Find where the given text appears and provide that cell's center as (x, y) coordinate. 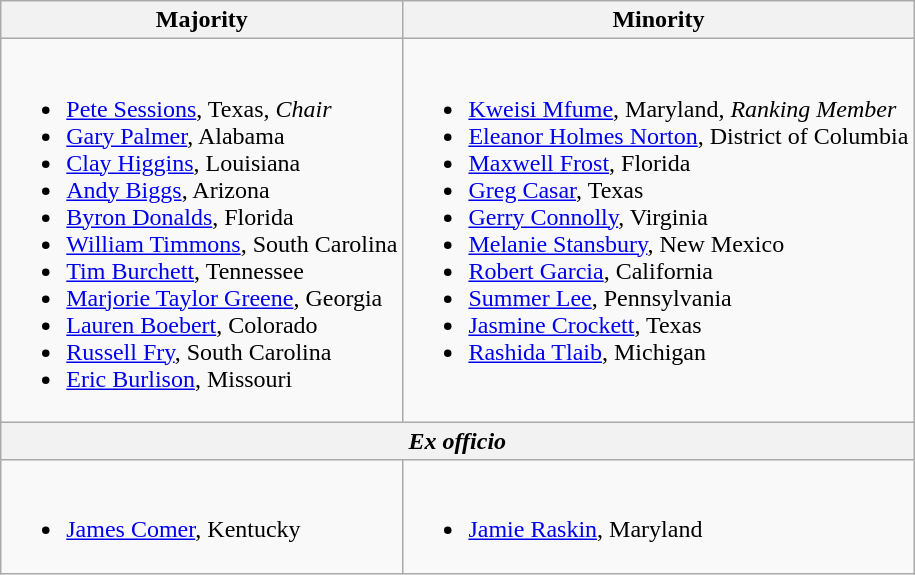
James Comer, Kentucky (202, 516)
Ex officio (458, 441)
Majority (202, 20)
Minority (658, 20)
Jamie Raskin, Maryland (658, 516)
